Find where the given text appears and provide that cell's center as [x, y] coordinate. 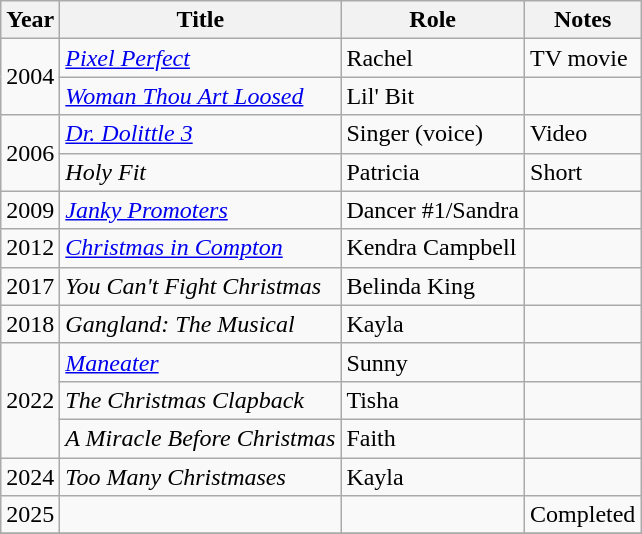
Completed [583, 515]
Too Many Christmases [200, 477]
Janky Promoters [200, 210]
Woman Thou Art Loosed [200, 96]
Tisha [433, 400]
Role [433, 20]
A Miracle Before Christmas [200, 438]
2004 [30, 77]
Title [200, 20]
Faith [433, 438]
Rachel [433, 58]
Singer (voice) [433, 134]
Lil' Bit [433, 96]
2017 [30, 286]
Notes [583, 20]
Belinda King [433, 286]
2018 [30, 324]
Kendra Campbell [433, 248]
Holy Fit [200, 172]
2022 [30, 400]
2012 [30, 248]
2025 [30, 515]
Year [30, 20]
Video [583, 134]
2006 [30, 153]
Pixel Perfect [200, 58]
Patricia [433, 172]
2024 [30, 477]
Dr. Dolittle 3 [200, 134]
2009 [30, 210]
Gangland: The Musical [200, 324]
Short [583, 172]
You Can't Fight Christmas [200, 286]
Christmas in Compton [200, 248]
Sunny [433, 362]
TV movie [583, 58]
Dancer #1/Sandra [433, 210]
Maneater [200, 362]
The Christmas Clapback [200, 400]
